Find where the given text appears and provide that cell's center as (X, Y) coordinate. 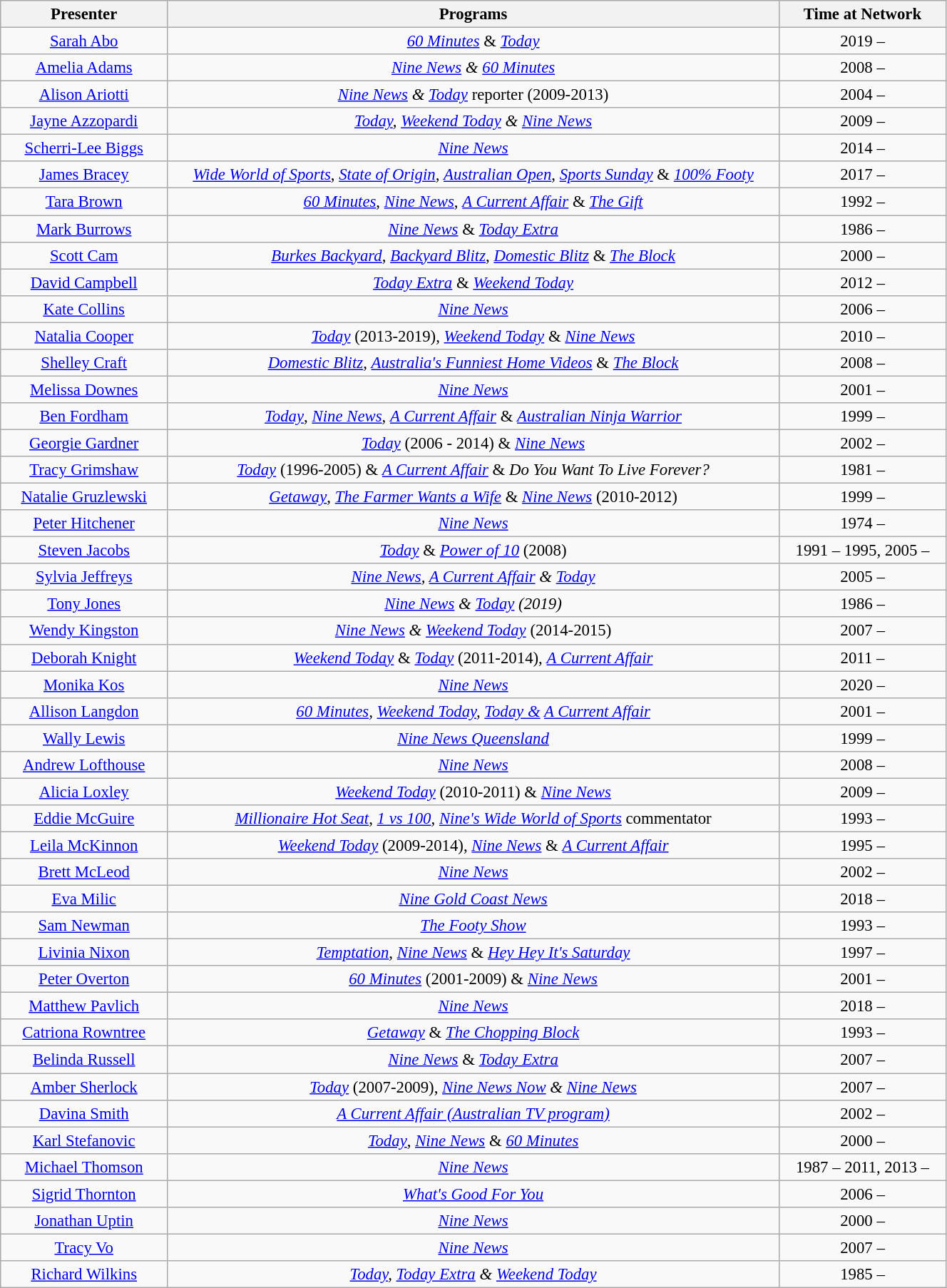
Nine News & Weekend Today (2014-2015) (473, 631)
Matthew Pavlich (84, 1006)
Michael Thomson (84, 1167)
Belinda Russell (84, 1060)
Today, Weekend Today & Nine News (473, 121)
Tony Jones (84, 604)
1997 – (862, 953)
Sam Newman (84, 926)
James Bracey (84, 175)
2011 – (862, 658)
Today, Today Extra & Weekend Today (473, 1274)
2019 – (862, 41)
Scott Cam (84, 255)
Georgie Gardner (84, 443)
2014 – (862, 148)
60 Minutes & Today (473, 41)
2017 – (862, 175)
The Footy Show (473, 926)
Monika Kos (84, 685)
Getaway & The Chopping Block (473, 1033)
2012 – (862, 282)
Temptation, Nine News & Hey Hey It's Saturday (473, 953)
Alicia Loxley (84, 792)
Wally Lewis (84, 738)
Ben Fordham (84, 416)
Millionaire Hot Seat, 1 vs 100, Nine's Wide World of Sports commentator (473, 819)
1995 – (862, 845)
Richard Wilkins (84, 1274)
Tara Brown (84, 202)
Time at Network (862, 14)
Natalia Cooper (84, 336)
Catriona Rowntree (84, 1033)
Leila McKinnon (84, 845)
Nine Gold Coast News (473, 899)
Today (2006 - 2014) & Nine News (473, 443)
Amber Sherlock (84, 1087)
Today (2007-2009), Nine News Now & Nine News (473, 1087)
Melissa Downes (84, 389)
Nine News & 60 Minutes (473, 68)
Andrew Lofthouse (84, 765)
Nine News & Today (2019) (473, 604)
60 Minutes, Nine News, A Current Affair & The Gift (473, 202)
Presenter (84, 14)
Domestic Blitz, Australia's Funniest Home Videos & The Block (473, 363)
Sylvia Jeffreys (84, 577)
Tracy Vo (84, 1247)
Tracy Grimshaw (84, 470)
Wendy Kingston (84, 631)
Burkes Backyard, Backyard Blitz, Domestic Blitz & The Block (473, 255)
Jayne Azzopardi (84, 121)
Deborah Knight (84, 658)
Livinia Nixon (84, 953)
Nine News & Today reporter (2009-2013) (473, 95)
Natalie Gruzlewski (84, 497)
Sigrid Thornton (84, 1194)
Alison Ariotti (84, 95)
A Current Affair (Australian TV program) (473, 1113)
2010 – (862, 336)
Peter Hitchener (84, 523)
1985 – (862, 1274)
Weekend Today (2010-2011) & Nine News (473, 792)
2020 – (862, 685)
Karl Stefanovic (84, 1140)
Nine News, A Current Affair & Today (473, 577)
David Campbell (84, 282)
1987 – 2011, 2013 – (862, 1167)
Brett McLeod (84, 872)
2005 – (862, 577)
Kate Collins (84, 309)
Weekend Today (2009-2014), Nine News & A Current Affair (473, 845)
Today, Nine News & 60 Minutes (473, 1140)
Today Extra & Weekend Today (473, 282)
Steven Jacobs (84, 551)
Peter Overton (84, 979)
Today (1996-2005) & A Current Affair & Do You Want To Live Forever? (473, 470)
1974 – (862, 523)
Today & Power of 10 (2008) (473, 551)
Today (2013-2019), Weekend Today & Nine News (473, 336)
Wide World of Sports, State of Origin, Australian Open, Sports Sunday & 100% Footy (473, 175)
Jonathan Uptin (84, 1221)
Davina Smith (84, 1113)
60 Minutes, Weekend Today, Today & A Current Affair (473, 711)
Scherri-Lee Biggs (84, 148)
Mark Burrows (84, 229)
Allison Langdon (84, 711)
1981 – (862, 470)
Eddie McGuire (84, 819)
Shelley Craft (84, 363)
Amelia Adams (84, 68)
What's Good For You (473, 1194)
Nine News Queensland (473, 738)
60 Minutes (2001-2009) & Nine News (473, 979)
Today, Nine News, A Current Affair & Australian Ninja Warrior (473, 416)
2004 – (862, 95)
1992 – (862, 202)
Programs (473, 14)
Sarah Abo (84, 41)
Getaway, The Farmer Wants a Wife & Nine News (2010-2012) (473, 497)
1991 – 1995, 2005 – (862, 551)
Eva Milic (84, 899)
Weekend Today & Today (2011-2014), A Current Affair (473, 658)
